Determine the [x, y] coordinate at the center of the cell enclosing the given text.  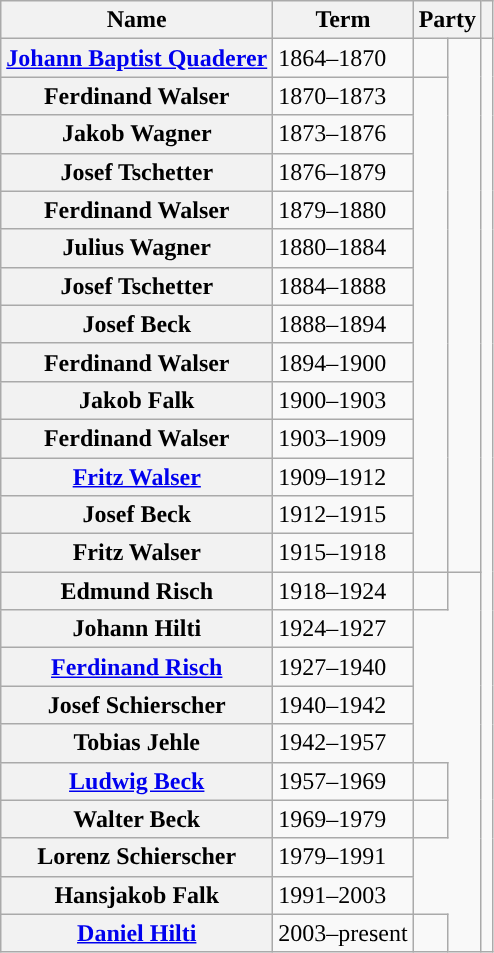
Johann Hilti [137, 629]
1903–1909 [343, 438]
Johann Baptist Quaderer [137, 58]
1873–1876 [343, 134]
1879–1880 [343, 210]
1876–1879 [343, 172]
1870–1873 [343, 96]
1924–1927 [343, 629]
1880–1884 [343, 248]
Term [343, 20]
1912–1915 [343, 515]
2003–present [343, 933]
1918–1924 [343, 591]
Daniel Hilti [137, 933]
1909–1912 [343, 477]
1942–1957 [343, 743]
Jakob Falk [137, 400]
Edmund Risch [137, 591]
1894–1900 [343, 362]
1884–1888 [343, 286]
1927–1940 [343, 667]
1969–1979 [343, 819]
Name [137, 20]
1900–1903 [343, 400]
Tobias Jehle [137, 743]
1915–1918 [343, 553]
1864–1870 [343, 58]
Hansjakob Falk [137, 895]
Josef Schierscher [137, 705]
Lorenz Schierscher [137, 857]
1979–1991 [343, 857]
1940–1942 [343, 705]
1957–1969 [343, 781]
Julius Wagner [137, 248]
1888–1894 [343, 324]
Walter Beck [137, 819]
Jakob Wagner [137, 134]
Party [447, 20]
Ferdinand Risch [137, 667]
1991–2003 [343, 895]
Ludwig Beck [137, 781]
